Extract the [X, Y] coordinate from the center of the cell holding the provided text.  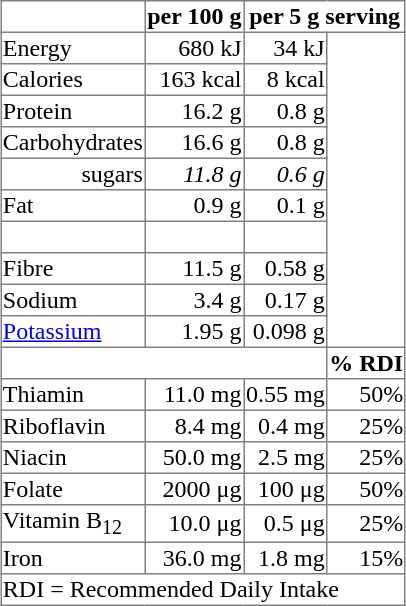
0.098 g [286, 332]
1.8 mg [286, 559]
per 100 g [194, 17]
3.4 g [194, 300]
Protein [73, 111]
100 μg [286, 489]
34 kJ [286, 48]
36.0 mg [194, 559]
Fat [73, 206]
8 kcal [286, 80]
Niacin [73, 458]
0.6 g [286, 174]
11.5 g [194, 269]
Potassium [73, 332]
Sodium [73, 300]
50.0 mg [194, 458]
0.9 g [194, 206]
% RDI [366, 363]
Vitamin B12 [73, 524]
163 kcal [194, 80]
11.0 mg [194, 395]
16.6 g [194, 143]
Carbohydrates [73, 143]
16.2 g [194, 111]
0.58 g [286, 269]
15% [366, 559]
11.8 g [194, 174]
1.95 g [194, 332]
Calories [73, 80]
0.17 g [286, 300]
Iron [73, 559]
0.1 g [286, 206]
680 kJ [194, 48]
Energy [73, 48]
per 5 g serving [325, 17]
Thiamin [73, 395]
Fibre [73, 269]
sugars [73, 174]
Folate [73, 489]
8.4 mg [194, 426]
2.5 mg [286, 458]
10.0 μg [194, 524]
Riboflavin [73, 426]
RDI = Recommended Daily Intake [204, 590]
0.55 mg [286, 395]
2000 μg [194, 489]
0.5 μg [286, 524]
0.4 mg [286, 426]
